Return the [X, Y] coordinate for the center point of the cell that contains the specified text.  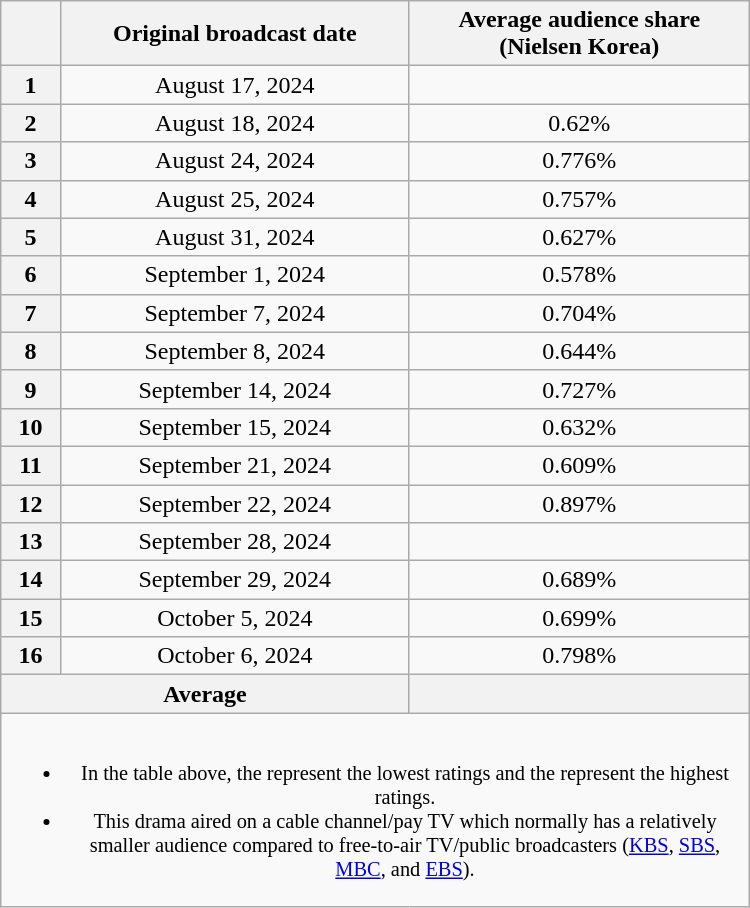
10 [31, 427]
0.644% [579, 351]
September 22, 2024 [234, 503]
August 31, 2024 [234, 237]
0.757% [579, 199]
September 7, 2024 [234, 313]
0.632% [579, 427]
16 [31, 656]
0.776% [579, 161]
August 17, 2024 [234, 85]
Average [206, 694]
7 [31, 313]
0.699% [579, 618]
0.609% [579, 465]
0.897% [579, 503]
September 8, 2024 [234, 351]
September 14, 2024 [234, 389]
September 21, 2024 [234, 465]
5 [31, 237]
3 [31, 161]
October 6, 2024 [234, 656]
August 18, 2024 [234, 123]
0.627% [579, 237]
4 [31, 199]
Original broadcast date [234, 34]
September 15, 2024 [234, 427]
6 [31, 275]
August 24, 2024 [234, 161]
0.62% [579, 123]
0.704% [579, 313]
August 25, 2024 [234, 199]
8 [31, 351]
1 [31, 85]
0.689% [579, 580]
13 [31, 542]
9 [31, 389]
September 1, 2024 [234, 275]
2 [31, 123]
15 [31, 618]
Average audience share(Nielsen Korea) [579, 34]
October 5, 2024 [234, 618]
0.798% [579, 656]
11 [31, 465]
0.727% [579, 389]
14 [31, 580]
0.578% [579, 275]
12 [31, 503]
September 28, 2024 [234, 542]
September 29, 2024 [234, 580]
